Scan for the cell matching the given text and deliver its (x, y) coordinate at center. 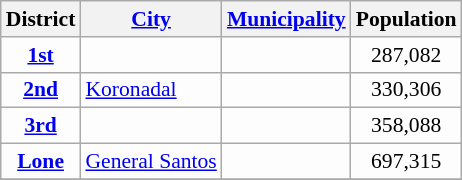
District (41, 19)
358,088 (406, 126)
330,306 (406, 90)
1st (41, 55)
General Santos (150, 162)
Koronadal (150, 90)
2nd (41, 90)
Municipality (286, 19)
287,082 (406, 55)
3rd (41, 126)
Lone (41, 162)
Population (406, 19)
City (150, 19)
697,315 (406, 162)
